Pinpoint the cell where the given text exists, returning its [X, Y] midpoint coordinate. 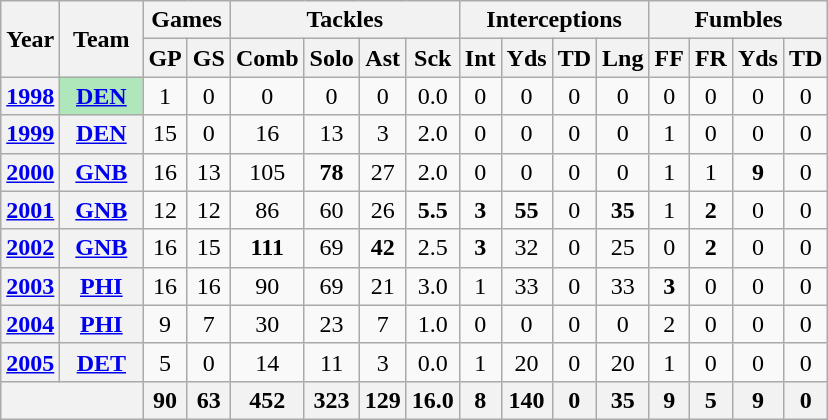
452 [267, 400]
Solo [332, 58]
Fumbles [738, 20]
111 [267, 248]
105 [267, 172]
Year [30, 39]
DET [102, 362]
2001 [30, 210]
25 [623, 248]
14 [267, 362]
21 [382, 286]
63 [208, 400]
32 [526, 248]
27 [382, 172]
2004 [30, 324]
30 [267, 324]
Games [186, 20]
78 [332, 172]
Sck [432, 58]
11 [332, 362]
GS [208, 58]
2000 [30, 172]
129 [382, 400]
2005 [30, 362]
1.0 [432, 324]
2003 [30, 286]
23 [332, 324]
Team [102, 39]
Ast [382, 58]
2002 [30, 248]
Lng [623, 58]
Comb [267, 58]
2.5 [432, 248]
42 [382, 248]
323 [332, 400]
3.0 [432, 286]
60 [332, 210]
1999 [30, 134]
Int [480, 58]
26 [382, 210]
140 [526, 400]
55 [526, 210]
86 [267, 210]
8 [480, 400]
16.0 [432, 400]
GP [165, 58]
Interceptions [554, 20]
1998 [30, 96]
FR [710, 58]
FF [669, 58]
Tackles [344, 20]
5.5 [432, 210]
